Identify which cell holds the provided text, then report its [X, Y] central coordinate. 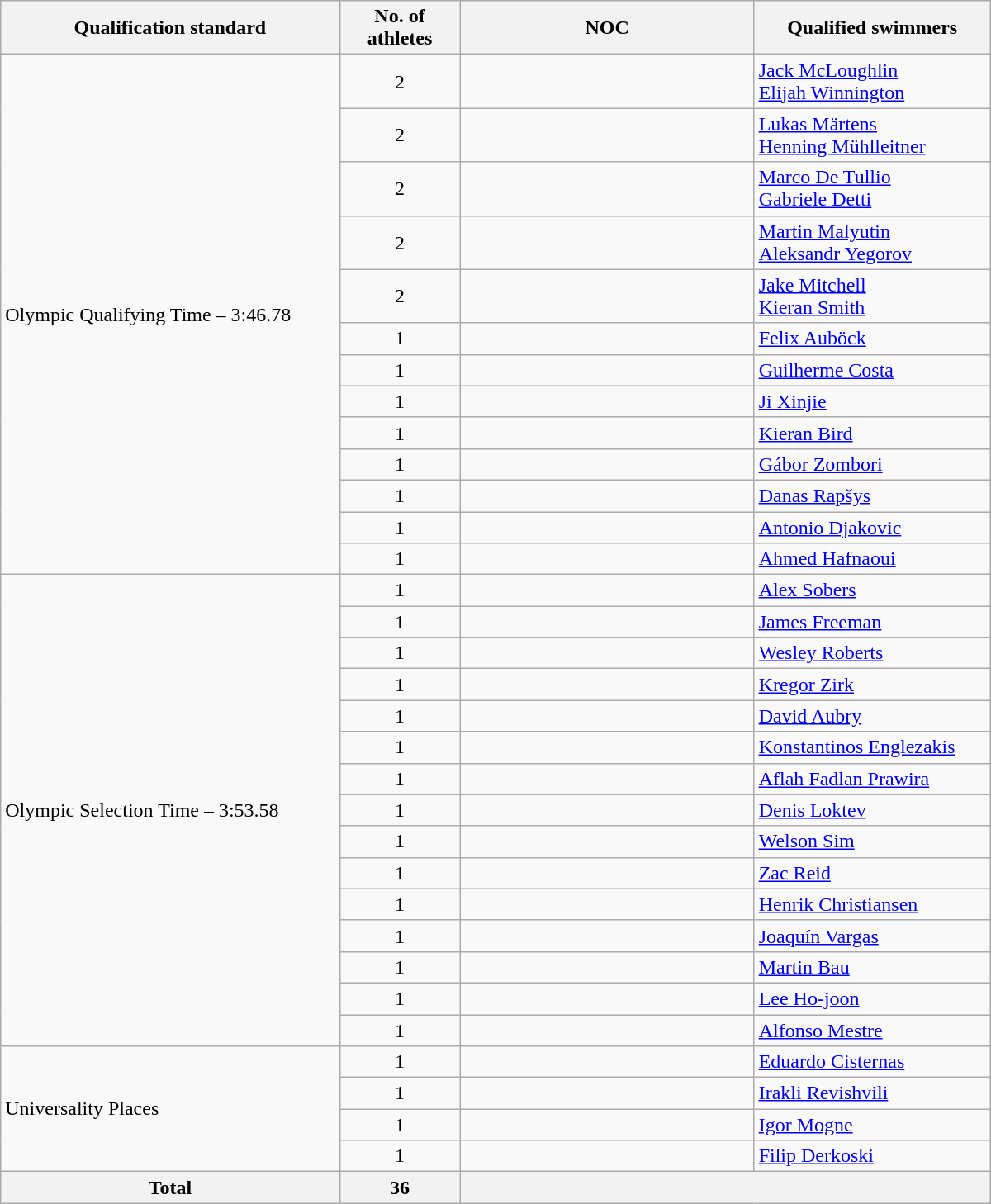
Kregor Zirk [872, 685]
NOC [607, 28]
Henrik Christiansen [872, 904]
Felix Auböck [872, 339]
Welson Sim [872, 841]
Martin MalyutinAleksandr Yegorov [872, 243]
Guilherme Costa [872, 370]
Konstantinos Englezakis [872, 747]
Denis Loktev [872, 810]
Ahmed Hafnaoui [872, 559]
Kieran Bird [872, 433]
Jake MitchellKieran Smith [872, 296]
Aflah Fadlan Prawira [872, 779]
Wesley Roberts [872, 653]
James Freeman [872, 622]
Antonio Djakovic [872, 528]
Marco De TullioGabriele Detti [872, 188]
Eduardo Cisternas [872, 1062]
Ji Xinjie [872, 401]
Olympic Selection Time – 3:53.58 [170, 811]
Olympic Qualifying Time – 3:46.78 [170, 315]
Gábor Zombori [872, 464]
David Aubry [872, 716]
Lukas MärtensHenning Mühlleitner [872, 135]
Universality Places [170, 1109]
Zac Reid [872, 873]
Total [170, 1187]
Martin Bau [872, 967]
Lee Ho-joon [872, 998]
Igor Mogne [872, 1125]
Joaquín Vargas [872, 936]
Alex Sobers [872, 590]
No. of athletes [400, 28]
Irakli Revishvili [872, 1093]
Alfonso Mestre [872, 1030]
Qualified swimmers [872, 28]
Jack McLoughlinElijah Winnington [872, 81]
Qualification standard [170, 28]
36 [400, 1187]
Danas Rapšys [872, 495]
Filip Derkoski [872, 1156]
